Provide the (X, Y) coordinate of the cell's center where the given text is located.  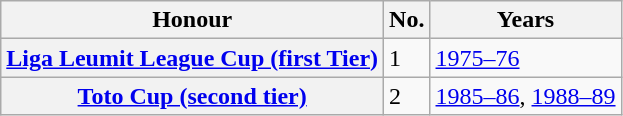
1 (407, 58)
2 (407, 96)
1975–76 (526, 58)
No. (407, 20)
1985–86, 1988–89 (526, 96)
Honour (192, 20)
Liga Leumit League Cup (first Tier) (192, 58)
Toto Cup (second tier) (192, 96)
Years (526, 20)
